Determine the [X, Y] coordinate at the center of the cell enclosing the given text.  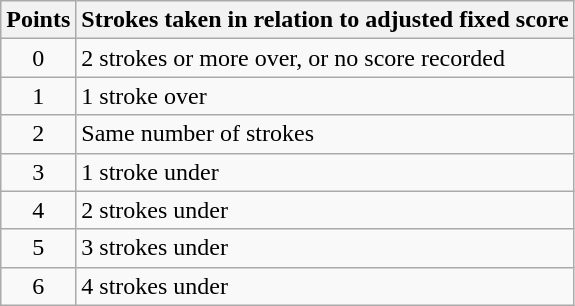
4 strokes under [325, 286]
4 [38, 210]
0 [38, 58]
3 [38, 172]
6 [38, 286]
Same number of strokes [325, 134]
Points [38, 20]
2 strokes under [325, 210]
5 [38, 248]
2 [38, 134]
Strokes taken in relation to adjusted fixed score [325, 20]
1 stroke under [325, 172]
1 [38, 96]
2 strokes or more over, or no score recorded [325, 58]
3 strokes under [325, 248]
1 stroke over [325, 96]
